Pinpoint the cell where the given text exists, returning its [x, y] midpoint coordinate. 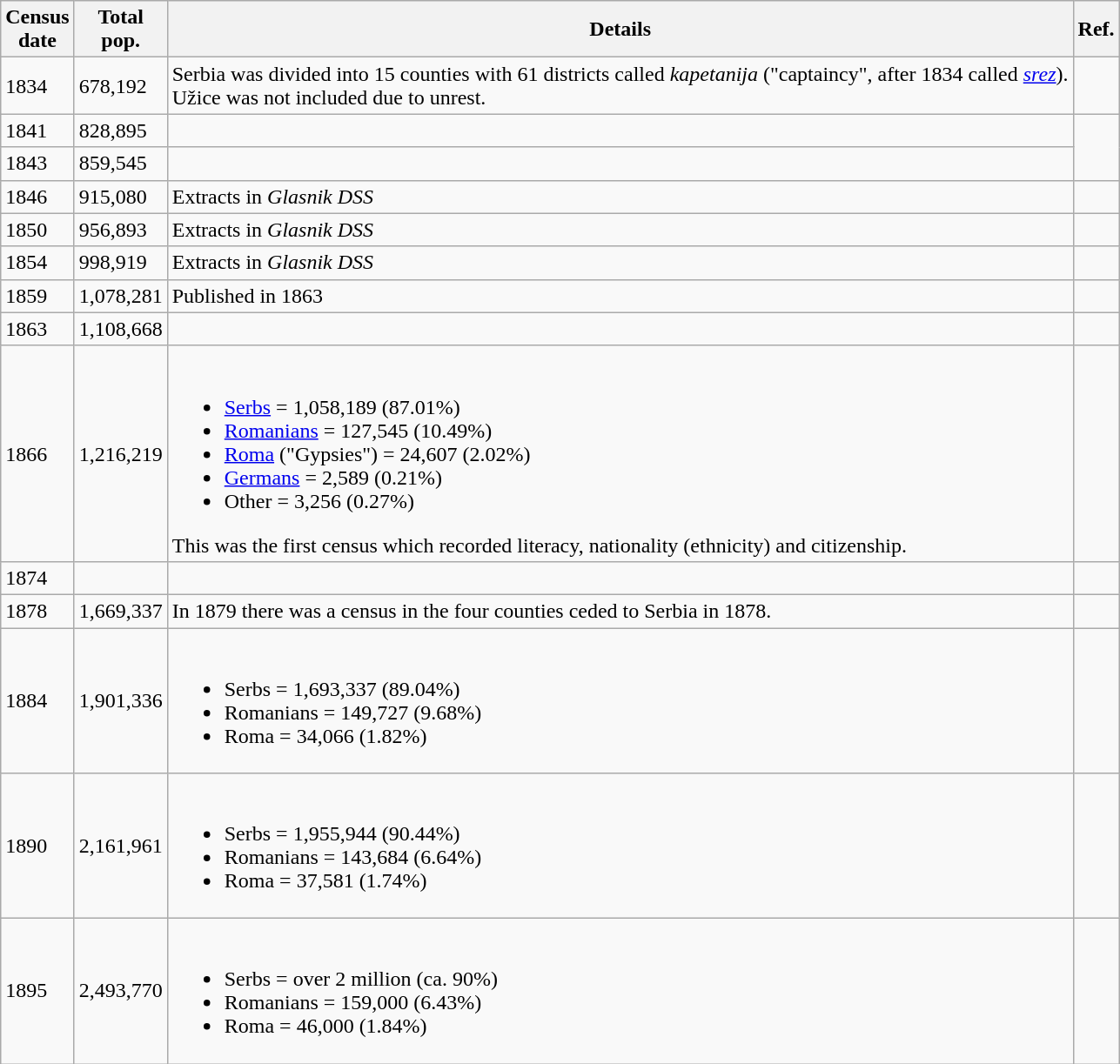
1,108,668 [120, 329]
In 1879 there was a census in the four counties ceded to Serbia in 1878. [620, 611]
Details [620, 30]
1884 [37, 701]
1843 [37, 164]
2,161,961 [120, 846]
Totalpop. [120, 30]
998,919 [120, 263]
1890 [37, 846]
1874 [37, 578]
Serbs = 1,693,337 (89.04%)Romanians = 149,727 (9.68%)Roma = 34,066 (1.82%) [620, 701]
Serbia was divided into 15 counties with 61 districts called kapetanija ("captaincy", after 1834 called srez).Užice was not included due to unrest. [620, 85]
1859 [37, 296]
2,493,770 [120, 992]
1834 [37, 85]
Censusdate [37, 30]
1,669,337 [120, 611]
1895 [37, 992]
915,080 [120, 197]
1,216,219 [120, 453]
1850 [37, 230]
1866 [37, 453]
956,893 [120, 230]
Ref. [1097, 30]
Published in 1863 [620, 296]
828,895 [120, 130]
1,078,281 [120, 296]
1854 [37, 263]
1878 [37, 611]
1,901,336 [120, 701]
1863 [37, 329]
Serbs = 1,955,944 (90.44%)Romanians = 143,684 (6.64%)Roma = 37,581 (1.74%) [620, 846]
1841 [37, 130]
859,545 [120, 164]
678,192 [120, 85]
Serbs = over 2 million (ca. 90%)Romanians = 159,000 (6.43%)Roma = 46,000 (1.84%) [620, 992]
1846 [37, 197]
